Scan for the cell matching the given text and deliver its (x, y) coordinate at center. 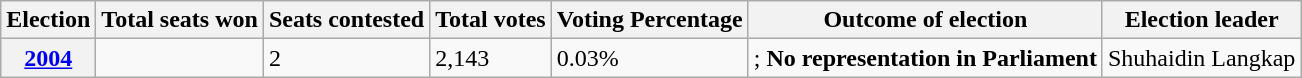
Outcome of election (925, 20)
; No representation in Parliament (925, 58)
Voting Percentage (650, 20)
Election (48, 20)
2,143 (491, 58)
2 (346, 58)
Seats contested (346, 20)
Total seats won (180, 20)
Total votes (491, 20)
2004 (48, 58)
0.03% (650, 58)
Shuhaidin Langkap (1201, 58)
Election leader (1201, 20)
